Capture the cell that displays the provided text and extract its (x, y) central coordinate. 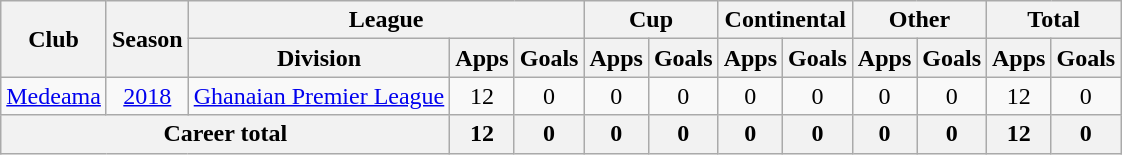
Cup (651, 20)
Division (319, 58)
Ghanaian Premier League (319, 96)
Continental (785, 20)
Medeama (54, 96)
Other (919, 20)
2018 (147, 96)
Total (1054, 20)
League (386, 20)
Career total (226, 134)
Club (54, 39)
Season (147, 39)
